Provide the (x, y) coordinate of the cell's center where the given text is located.  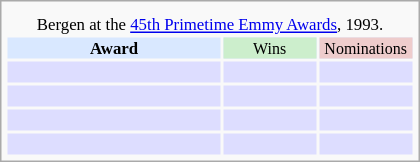
Nominations (366, 48)
Wins (270, 48)
Bergen at the 45th Primetime Emmy Awards, 1993. (210, 24)
Award (114, 48)
